For the text-containing cell, return its midpoint in (X, Y) coordinate format. 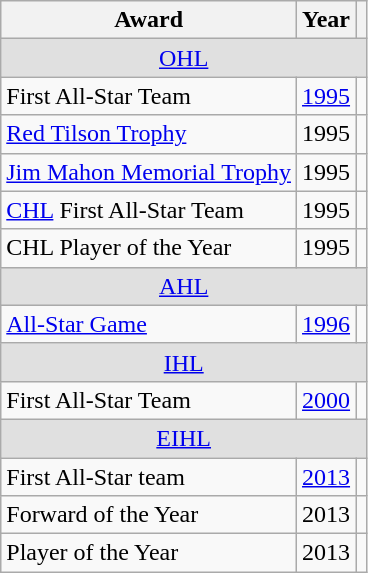
CHL First All-Star Team (149, 210)
Year (326, 20)
All-Star Game (149, 324)
Player of the Year (149, 553)
CHL Player of the Year (149, 248)
Red Tilson Trophy (149, 134)
Award (149, 20)
Forward of the Year (149, 515)
EIHL (184, 438)
Jim Mahon Memorial Trophy (149, 172)
OHL (184, 58)
IHL (184, 362)
2000 (326, 400)
AHL (184, 286)
First All-Star team (149, 477)
1996 (326, 324)
